For the text-containing cell, return its midpoint in (x, y) coordinate format. 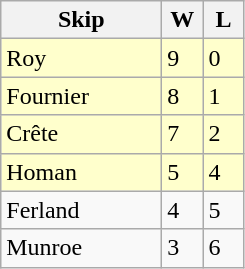
Roy (82, 58)
Ferland (82, 210)
Skip (82, 20)
Crête (82, 134)
W (182, 20)
9 (182, 58)
1 (224, 96)
Fournier (82, 96)
8 (182, 96)
6 (224, 248)
0 (224, 58)
2 (224, 134)
3 (182, 248)
Munroe (82, 248)
Homan (82, 172)
7 (182, 134)
L (224, 20)
